Locate the cell with the specified text and output its (x, y) center coordinate. 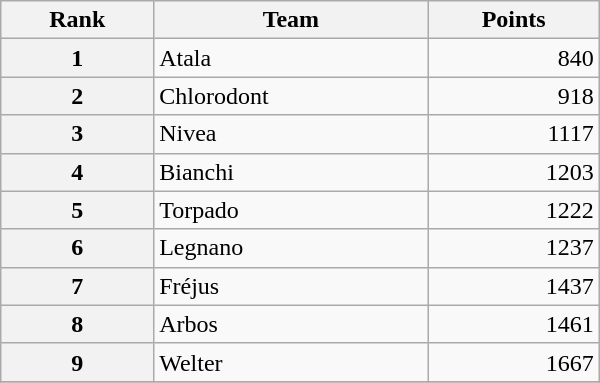
5 (78, 210)
1222 (514, 210)
9 (78, 362)
Arbos (291, 324)
8 (78, 324)
1203 (514, 172)
918 (514, 96)
Team (291, 20)
Rank (78, 20)
1237 (514, 248)
1437 (514, 286)
Welter (291, 362)
Nivea (291, 134)
3 (78, 134)
4 (78, 172)
Chlorodont (291, 96)
Bianchi (291, 172)
1 (78, 58)
2 (78, 96)
6 (78, 248)
1667 (514, 362)
Fréjus (291, 286)
1461 (514, 324)
Torpado (291, 210)
840 (514, 58)
Atala (291, 58)
Legnano (291, 248)
1117 (514, 134)
Points (514, 20)
7 (78, 286)
